Search for the cell housing the specified text and yield its (x, y) center coordinate. 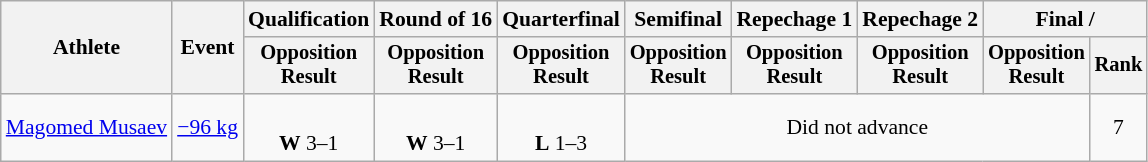
Magomed Musaev (86, 128)
Rank (1119, 66)
Event (208, 48)
Athlete (86, 48)
Semifinal (678, 19)
Repechage 2 (920, 19)
Final / (1065, 19)
Did not advance (858, 128)
7 (1119, 128)
Qualification (308, 19)
Repechage 1 (794, 19)
Quarterfinal (561, 19)
Round of 16 (436, 19)
−96 kg (208, 128)
L 1–3 (561, 128)
